Return (x, y) of the center of cell containing provided text 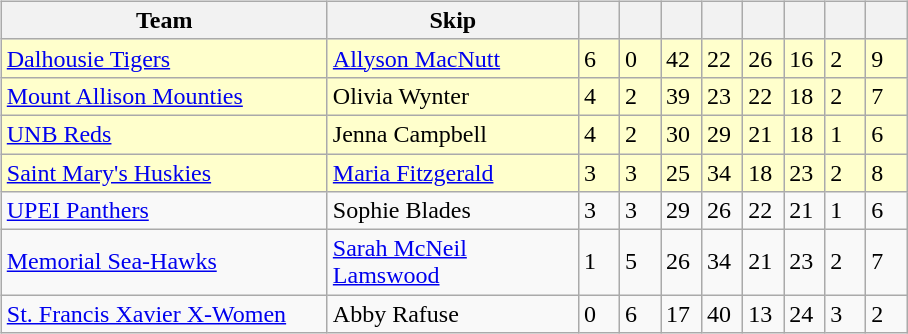
Allyson MacNutt (452, 58)
Olivia Wynter (452, 96)
St. Francis Xavier X-Women (164, 314)
Sarah McNeil Lamswood (452, 262)
30 (680, 134)
UNB Reds (164, 134)
9 (886, 58)
25 (680, 173)
Dalhousie Tigers (164, 58)
17 (680, 314)
13 (764, 314)
Sophie Blades (452, 211)
39 (680, 96)
UPEI Panthers (164, 211)
24 (804, 314)
Saint Mary's Huskies (164, 173)
Team (164, 20)
Abby Rafuse (452, 314)
5 (640, 262)
Skip (452, 20)
16 (804, 58)
8 (886, 173)
Jenna Campbell (452, 134)
Mount Allison Mounties (164, 96)
42 (680, 58)
Maria Fitzgerald (452, 173)
40 (722, 314)
Memorial Sea-Hawks (164, 262)
